Provide the (x, y) coordinate of the cell's center where the given text is located.  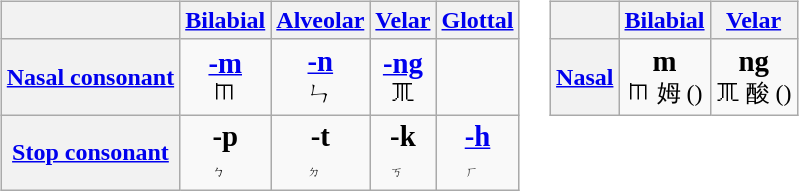
Alveolar (320, 20)
m ㆬ 姆 () (664, 77)
-h ㆷ (478, 153)
-t ㆵ (320, 153)
Nasal (585, 77)
-k ㆶ (403, 153)
-ng ㆭ (403, 77)
-m ㆬ (226, 77)
Glottal (478, 20)
Nasal consonant (90, 77)
-n ㄣ (320, 77)
-p ㆴ (226, 153)
ng ㆭ 酸 () (754, 77)
Stop consonant (90, 153)
